Return the [x, y] coordinate for the center point of the cell that contains the specified text.  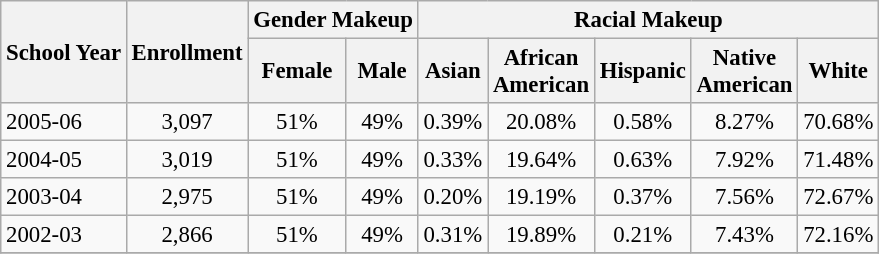
2002-03 [64, 235]
African American [542, 72]
3,019 [187, 160]
Female [297, 72]
70.68% [838, 122]
Hispanic [642, 72]
0.33% [452, 160]
0.21% [642, 235]
0.58% [642, 122]
72.16% [838, 235]
Asian [452, 72]
19.89% [542, 235]
Racial Makeup [648, 20]
3,097 [187, 122]
0.20% [452, 197]
19.64% [542, 160]
2,975 [187, 197]
Enrollment [187, 52]
School Year [64, 52]
7.92% [744, 160]
7.56% [744, 197]
0.37% [642, 197]
Gender Makeup [333, 20]
0.39% [452, 122]
71.48% [838, 160]
Male [382, 72]
White [838, 72]
7.43% [744, 235]
2003-04 [64, 197]
72.67% [838, 197]
20.08% [542, 122]
0.31% [452, 235]
8.27% [744, 122]
2,866 [187, 235]
2005-06 [64, 122]
19.19% [542, 197]
0.63% [642, 160]
2004-05 [64, 160]
Native American [744, 72]
